Pinpoint the cell where the given text exists, returning its [x, y] midpoint coordinate. 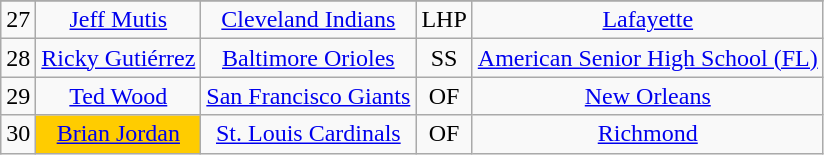
29 [18, 96]
LHP [444, 20]
New Orleans [648, 96]
Richmond [648, 134]
Brian Jordan [118, 134]
SS [444, 58]
30 [18, 134]
Jeff Mutis [118, 20]
St. Louis Cardinals [308, 134]
Ricky Gutiérrez [118, 58]
Baltimore Orioles [308, 58]
American Senior High School (FL) [648, 58]
27 [18, 20]
San Francisco Giants [308, 96]
Ted Wood [118, 96]
Cleveland Indians [308, 20]
Lafayette [648, 20]
28 [18, 58]
